Capture the cell that displays the provided text and extract its (x, y) central coordinate. 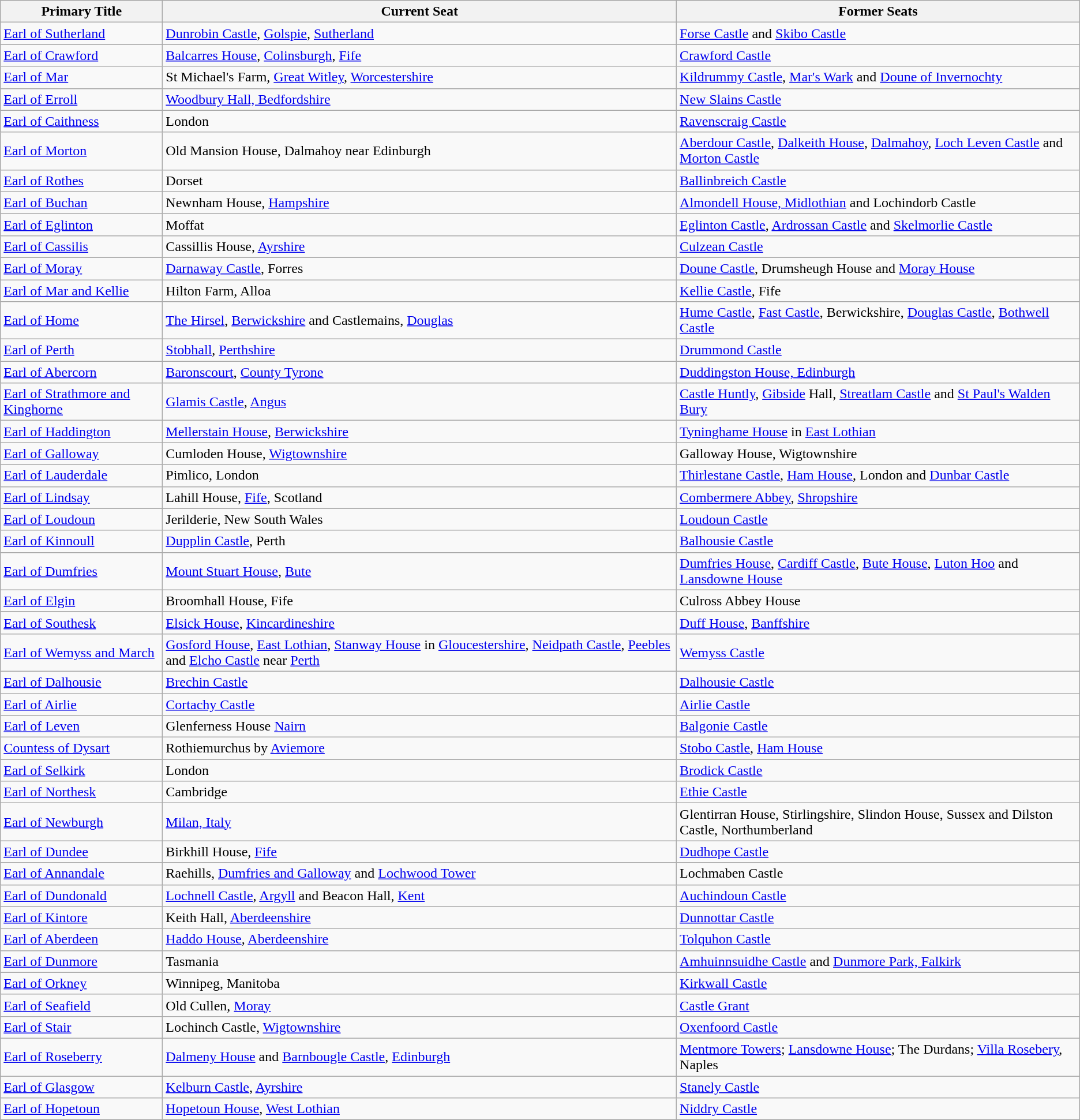
Galloway House, Wigtownshire (878, 454)
Kellie Castle, Fife (878, 290)
Earl of Lindsay (82, 497)
Milan, Italy (420, 822)
Hume Castle, Fast Castle, Berwickshire, Douglas Castle, Bothwell Castle (878, 321)
Hopetoun House, West Lothian (420, 1109)
Earl of Mar (82, 77)
Baronscourt, County Tyrone (420, 372)
Earl of Selkirk (82, 770)
Earl of Dunmore (82, 961)
Ravenscraig Castle (878, 121)
Kildrummy Castle, Mar's Wark and Doune of Invernochty (878, 77)
Earl of Crawford (82, 55)
Primary Title (82, 12)
Castle Huntly, Gibside Hall, Streatlam Castle and St Paul's Walden Bury (878, 402)
Earl of Dumfries (82, 571)
Earl of Stair (82, 1027)
Loudoun Castle (878, 519)
Earl of Morton (82, 151)
Dumfries House, Cardiff Castle, Bute House, Luton Hoo and Lansdowne House (878, 571)
Earl of Annandale (82, 874)
Balhousie Castle (878, 541)
Ballinbreich Castle (878, 181)
Old Cullen, Moray (420, 1005)
Pimlico, London (420, 475)
Earl of Northesk (82, 792)
Earl of Dundee (82, 852)
Dudhope Castle (878, 852)
Earl of Kinnoull (82, 541)
Earl of Eglinton (82, 224)
Hilton Farm, Alloa (420, 290)
Drummond Castle (878, 350)
Duff House, Banffshire (878, 623)
Forse Castle and Skibo Castle (878, 33)
Duddingston House, Edinburgh (878, 372)
Aberdour Castle, Dalkeith House, Dalmahoy, Loch Leven Castle and Morton Castle (878, 151)
Earl of Perth (82, 350)
Airlie Castle (878, 705)
Earl of Elgin (82, 601)
New Slains Castle (878, 99)
Cambridge (420, 792)
Tolquhon Castle (878, 939)
Earl of Erroll (82, 99)
Tyninghame House in East Lothian (878, 432)
Earl of Dundonald (82, 896)
Kirkwall Castle (878, 983)
Earl of Airlie (82, 705)
Cassillis House, Ayrshire (420, 246)
Culzean Castle (878, 246)
Glentirran House, Stirlingshire, Slindon House, Sussex and Dilston Castle, Northumberland (878, 822)
Balgonie Castle (878, 726)
Stobhall, Perthshire (420, 350)
Dalhousie Castle (878, 682)
Earl of Caithness (82, 121)
Mount Stuart House, Bute (420, 571)
Earl of Cassilis (82, 246)
Oxenfoord Castle (878, 1027)
Moffat (420, 224)
Eglinton Castle, Ardrossan Castle and Skelmorlie Castle (878, 224)
Earl of Roseberry (82, 1057)
Earl of Moray (82, 268)
Wemyss Castle (878, 652)
Ethie Castle (878, 792)
Earl of Buchan (82, 203)
Jerilderie, New South Wales (420, 519)
Former Seats (878, 12)
Earl of Seafield (82, 1005)
Mellerstain House, Berwickshire (420, 432)
Earl of Kintore (82, 917)
Thirlestane Castle, Ham House, London and Dunbar Castle (878, 475)
Dalmeny House and Barnbougle Castle, Edinburgh (420, 1057)
Earl of Orkney (82, 983)
Amhuinnsuidhe Castle and Dunmore Park, Falkirk (878, 961)
Raehills, Dumfries and Galloway and Lochwood Tower (420, 874)
Earl of Sutherland (82, 33)
Niddry Castle (878, 1109)
Keith Hall, Aberdeenshire (420, 917)
Current Seat (420, 12)
Cumloden House, Wigtownshire (420, 454)
Mentmore Towers; Lansdowne House; The Durdans; Villa Rosebery, Naples (878, 1057)
Earl of Dalhousie (82, 682)
The Hirsel, Berwickshire and Castlemains, Douglas (420, 321)
Newnham House, Hampshire (420, 203)
Crawford Castle (878, 55)
Rothiemurchus by Aviemore (420, 748)
Earl of Wemyss and March (82, 652)
Stanely Castle (878, 1087)
Earl of Lauderdale (82, 475)
St Michael's Farm, Great Witley, Worcestershire (420, 77)
Brodick Castle (878, 770)
Earl of Galloway (82, 454)
Doune Castle, Drumsheugh House and Moray House (878, 268)
Elsick House, Kincardineshire (420, 623)
Balcarres House, Colinsburgh, Fife (420, 55)
Earl of Haddington (82, 432)
Earl of Rothes (82, 181)
Dorset (420, 181)
Castle Grant (878, 1005)
Dunnottar Castle (878, 917)
Almondell House, Midlothian and Lochindorb Castle (878, 203)
Woodbury Hall, Bedfordshire (420, 99)
Earl of Hopetoun (82, 1109)
Birkhill House, Fife (420, 852)
Earl of Mar and Kellie (82, 290)
Glenferness House Nairn (420, 726)
Earl of Southesk (82, 623)
Dunrobin Castle, Golspie, Sutherland (420, 33)
Earl of Home (82, 321)
Stobo Castle, Ham House (878, 748)
Tasmania (420, 961)
Gosford House, East Lothian, Stanway House in Gloucestershire, Neidpath Castle, Peebles and Elcho Castle near Perth (420, 652)
Darnaway Castle, Forres (420, 268)
Lochnell Castle, Argyll and Beacon Hall, Kent (420, 896)
Earl of Newburgh (82, 822)
Earl of Abercorn (82, 372)
Culross Abbey House (878, 601)
Countess of Dysart (82, 748)
Earl of Loudoun (82, 519)
Old Mansion House, Dalmahoy near Edinburgh (420, 151)
Kelburn Castle, Ayrshire (420, 1087)
Earl of Aberdeen (82, 939)
Earl of Glasgow (82, 1087)
Lochmaben Castle (878, 874)
Auchindoun Castle (878, 896)
Lahill House, Fife, Scotland (420, 497)
Earl of Strathmore and Kinghorne (82, 402)
Haddo House, Aberdeenshire (420, 939)
Glamis Castle, Angus (420, 402)
Brechin Castle (420, 682)
Combermere Abbey, Shropshire (878, 497)
Broomhall House, Fife (420, 601)
Winnipeg, Manitoba (420, 983)
Cortachy Castle (420, 705)
Dupplin Castle, Perth (420, 541)
Lochinch Castle, Wigtownshire (420, 1027)
Earl of Leven (82, 726)
